Determine the (X, Y) coordinate at the center of the cell enclosing the given text.  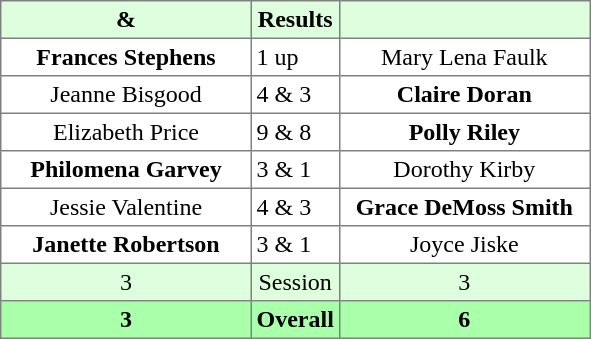
1 up (295, 57)
Claire Doran (464, 95)
Frances Stephens (126, 57)
Joyce Jiske (464, 245)
Janette Robertson (126, 245)
Jeanne Bisgood (126, 95)
6 (464, 320)
9 & 8 (295, 132)
Philomena Garvey (126, 170)
Dorothy Kirby (464, 170)
Overall (295, 320)
Jessie Valentine (126, 207)
Grace DeMoss Smith (464, 207)
Mary Lena Faulk (464, 57)
Session (295, 282)
Results (295, 20)
Elizabeth Price (126, 132)
& (126, 20)
Polly Riley (464, 132)
